Scan for the cell matching the given text and deliver its (x, y) coordinate at center. 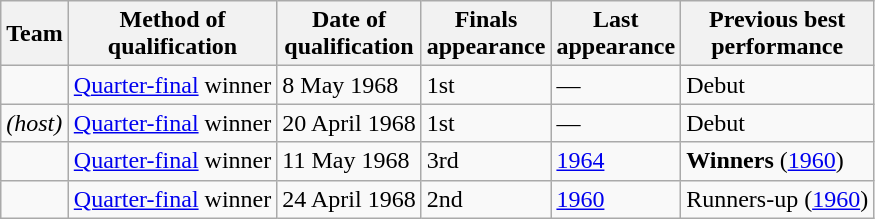
Runners-up (1960) (778, 199)
11 May 1968 (349, 161)
Date ofqualification (349, 34)
20 April 1968 (349, 123)
1960 (616, 199)
2nd (486, 199)
Method ofqualification (172, 34)
1964 (616, 161)
Lastappearance (616, 34)
8 May 1968 (349, 85)
Previous bestperformance (778, 34)
24 April 1968 (349, 199)
Finalsappearance (486, 34)
(host) (35, 123)
Winners (1960) (778, 161)
3rd (486, 161)
Team (35, 34)
